Return the [x, y] coordinate for the center point of the cell that contains the specified text.  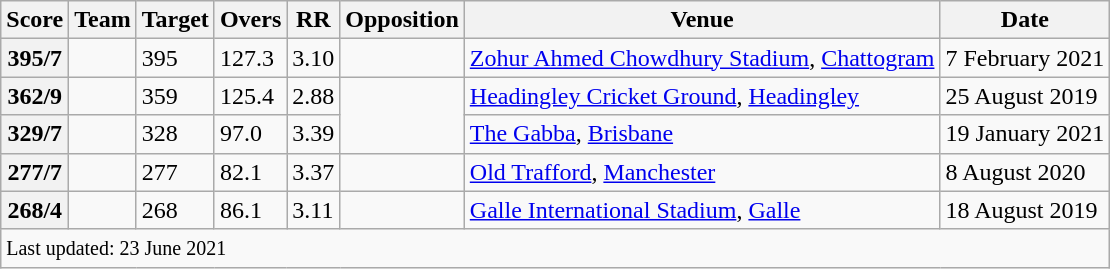
Old Trafford, Manchester [702, 172]
RR [314, 20]
Overs [250, 20]
25 August 2019 [1025, 96]
3.39 [314, 134]
127.3 [250, 58]
3.11 [314, 210]
8 August 2020 [1025, 172]
Galle International Stadium, Galle [702, 210]
19 January 2021 [1025, 134]
Zohur Ahmed Chowdhury Stadium, Chattogram [702, 58]
328 [175, 134]
82.1 [250, 172]
The Gabba, Brisbane [702, 134]
3.37 [314, 172]
7 February 2021 [1025, 58]
362/9 [35, 96]
18 August 2019 [1025, 210]
Target [175, 20]
395/7 [35, 58]
Headingley Cricket Ground, Headingley [702, 96]
86.1 [250, 210]
395 [175, 58]
3.10 [314, 58]
97.0 [250, 134]
359 [175, 96]
277 [175, 172]
Opposition [402, 20]
Team [103, 20]
329/7 [35, 134]
268/4 [35, 210]
2.88 [314, 96]
268 [175, 210]
277/7 [35, 172]
Date [1025, 20]
Venue [702, 20]
125.4 [250, 96]
Last updated: 23 June 2021 [556, 248]
Score [35, 20]
